Find where the given text appears and provide that cell's center as (x, y) coordinate. 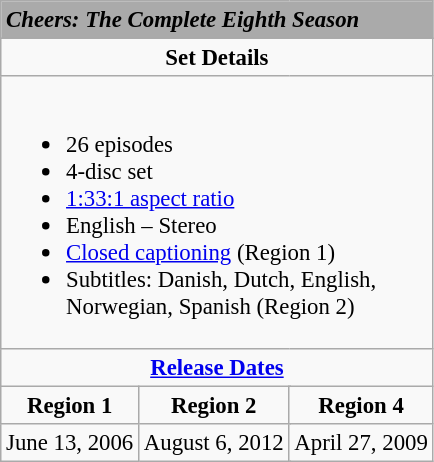
Region 4 (361, 405)
June 13, 2006 (70, 442)
Set Details (217, 58)
April 27, 2009 (361, 442)
Release Dates (217, 367)
Region 1 (70, 405)
26 episodes4-disc set1:33:1 aspect ratioEnglish – StereoClosed captioning (Region 1)Subtitles: Danish, Dutch, English, Norwegian, Spanish (Region 2) (217, 212)
August 6, 2012 (214, 442)
Region 2 (214, 405)
Cheers: The Complete Eighth Season (217, 20)
